Identify which cell holds the provided text, then report its [X, Y] central coordinate. 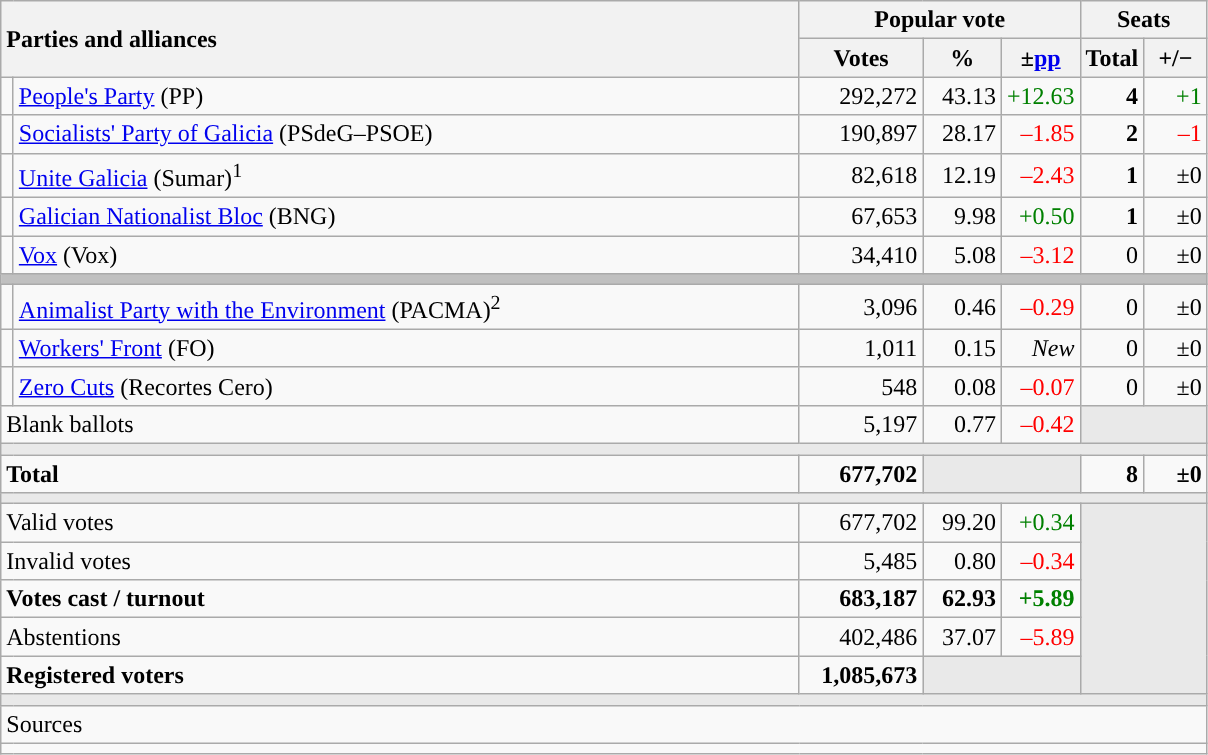
Blank ballots [400, 424]
548 [861, 386]
Socialists' Party of Galicia (PSdeG–PSOE) [406, 134]
Registered voters [400, 675]
0.46 [962, 308]
Votes [861, 58]
+5.89 [1040, 599]
–0.29 [1040, 308]
190,897 [861, 134]
99.20 [962, 523]
–3.12 [1040, 255]
0.15 [962, 348]
43.13 [962, 96]
62.93 [962, 599]
292,272 [861, 96]
+12.63 [1040, 96]
3,096 [861, 308]
+/− [1176, 58]
37.07 [962, 637]
Zero Cuts (Recortes Cero) [406, 386]
Popular vote [940, 20]
Invalid votes [400, 561]
0.80 [962, 561]
People's Party (PP) [406, 96]
–0.07 [1040, 386]
67,653 [861, 217]
–2.43 [1040, 176]
Valid votes [400, 523]
–1.85 [1040, 134]
5.08 [962, 255]
Abstentions [400, 637]
1,085,673 [861, 675]
0.77 [962, 424]
–5.89 [1040, 637]
0.08 [962, 386]
Galician Nationalist Bloc (BNG) [406, 217]
5,197 [861, 424]
+1 [1176, 96]
+0.34 [1040, 523]
Vox (Vox) [406, 255]
4 [1112, 96]
28.17 [962, 134]
–0.34 [1040, 561]
±pp [1040, 58]
% [962, 58]
Votes cast / turnout [400, 599]
82,618 [861, 176]
2 [1112, 134]
34,410 [861, 255]
+0.50 [1040, 217]
683,187 [861, 599]
12.19 [962, 176]
Unite Galicia (Sumar)1 [406, 176]
Parties and alliances [400, 39]
9.98 [962, 217]
Seats [1144, 20]
New [1040, 348]
1,011 [861, 348]
5,485 [861, 561]
–1 [1176, 134]
8 [1112, 474]
Sources [604, 724]
–0.42 [1040, 424]
402,486 [861, 637]
Animalist Party with the Environment (PACMA)2 [406, 308]
Workers' Front (FO) [406, 348]
